Extract the (x, y) coordinate from the center of the cell holding the provided text.  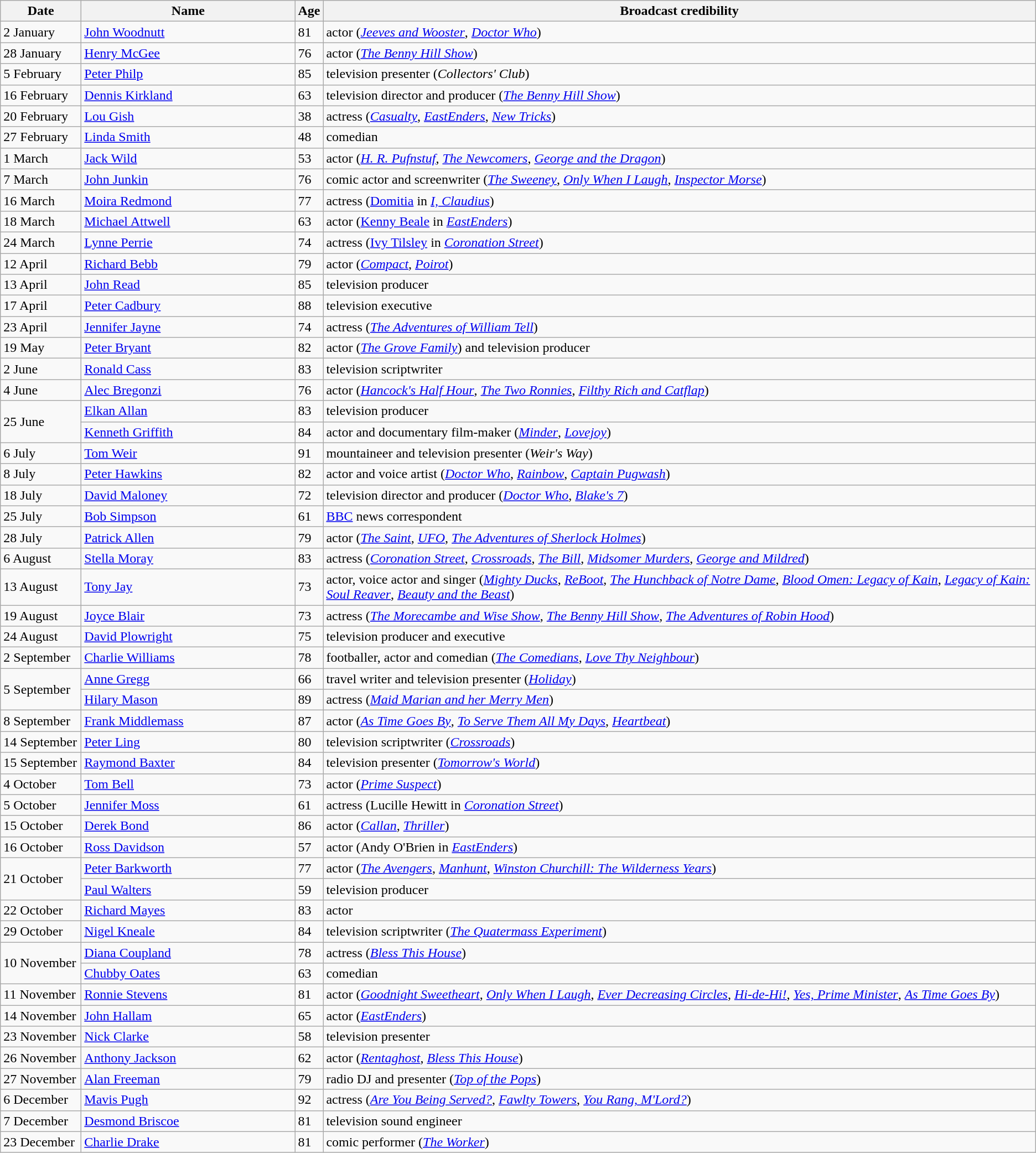
Frank Middlemass (188, 721)
Peter Philp (188, 74)
Peter Hawkins (188, 474)
actress (Are You Being Served?, Fawlty Towers, You Rang, M'Lord?) (680, 1100)
28 January (41, 53)
Richard Mayes (188, 910)
4 June (41, 390)
Linda Smith (188, 137)
actress (Ivy Tilsley in Coronation Street) (680, 242)
6 December (41, 1100)
Anne Gregg (188, 679)
footballer, actor and comedian (The Comedians, Love Thy Neighbour) (680, 658)
radio DJ and presenter (Top of the Pops) (680, 1079)
Age (309, 11)
86 (309, 826)
Nick Clarke (188, 1037)
Jennifer Moss (188, 805)
28 July (41, 537)
Richard Bebb (188, 264)
Broadcast credibility (680, 11)
18 July (41, 495)
23 April (41, 327)
6 July (41, 453)
27 February (41, 137)
actor and voice artist (Doctor Who, Rainbow, Captain Pugwash) (680, 474)
24 August (41, 637)
Name (188, 11)
travel writer and television presenter (Holiday) (680, 679)
Diana Coupland (188, 952)
1 March (41, 158)
14 November (41, 1016)
8 September (41, 721)
Ronnie Stevens (188, 995)
10 November (41, 963)
BBC news correspondent (680, 516)
Peter Ling (188, 742)
16 March (41, 200)
television sound engineer (680, 1121)
11 November (41, 995)
8 July (41, 474)
38 (309, 116)
Bob Simpson (188, 516)
Charlie Williams (188, 658)
John Hallam (188, 1016)
comic actor and screenwriter (The Sweeney, Only When I Laugh, Inspector Morse) (680, 179)
27 November (41, 1079)
television presenter (680, 1037)
television scriptwriter (Crossroads) (680, 742)
13 April (41, 285)
television director and producer (Doctor Who, Blake's 7) (680, 495)
Tony Jay (188, 586)
actor (Rentaghost, Bless This House) (680, 1058)
Jennifer Jayne (188, 327)
65 (309, 1016)
62 (309, 1058)
Charlie Drake (188, 1142)
4 October (41, 784)
actor (The Avengers, Manhunt, Winston Churchill: The Wilderness Years) (680, 868)
6 August (41, 558)
2 June (41, 369)
7 March (41, 179)
Kenneth Griffith (188, 432)
actor (Prime Suspect) (680, 784)
television executive (680, 306)
Alec Bregonzi (188, 390)
television scriptwriter (680, 369)
Ross Davidson (188, 847)
92 (309, 1100)
66 (309, 679)
actor (Callan, Thriller) (680, 826)
comic performer (The Worker) (680, 1142)
Anthony Jackson (188, 1058)
13 August (41, 586)
Dennis Kirkland (188, 95)
John Read (188, 285)
Paul Walters (188, 889)
David Maloney (188, 495)
Peter Bryant (188, 348)
Hilary Mason (188, 700)
19 August (41, 616)
18 March (41, 221)
John Junkin (188, 179)
actress (Maid Marian and her Merry Men) (680, 700)
21 October (41, 879)
26 November (41, 1058)
actress (The Adventures of William Tell) (680, 327)
23 November (41, 1037)
television producer and executive (680, 637)
Lou Gish (188, 116)
88 (309, 306)
2 September (41, 658)
16 October (41, 847)
Chubby Oates (188, 974)
mountaineer and television presenter (Weir's Way) (680, 453)
87 (309, 721)
Peter Barkworth (188, 868)
actor (680, 910)
actor (Kenny Beale in EastEnders) (680, 221)
Lynne Perrie (188, 242)
actor (The Saint, UFO, The Adventures of Sherlock Holmes) (680, 537)
actress (Lucille Hewitt in Coronation Street) (680, 805)
actor (As Time Goes By, To Serve Them All My Days, Heartbeat) (680, 721)
Jack Wild (188, 158)
John Woodnutt (188, 32)
80 (309, 742)
actress (Casualty, EastEnders, New Tricks) (680, 116)
actress (Coronation Street, Crossroads, The Bill, Midsomer Murders, George and Mildred) (680, 558)
Alan Freeman (188, 1079)
75 (309, 637)
25 July (41, 516)
television director and producer (The Benny Hill Show) (680, 95)
24 March (41, 242)
Tom Bell (188, 784)
Derek Bond (188, 826)
29 October (41, 931)
72 (309, 495)
David Plowright (188, 637)
Henry McGee (188, 53)
actor and documentary film-maker (Minder, Lovejoy) (680, 432)
23 December (41, 1142)
Patrick Allen (188, 537)
Michael Attwell (188, 221)
17 April (41, 306)
89 (309, 700)
television scriptwriter (The Quatermass Experiment) (680, 931)
actor (Compact, Poirot) (680, 264)
Ronald Cass (188, 369)
actress (Domitia in I, Claudius) (680, 200)
Date (41, 11)
48 (309, 137)
Moira Redmond (188, 200)
2 January (41, 32)
5 October (41, 805)
Nigel Kneale (188, 931)
actor (EastEnders) (680, 1016)
actor (Goodnight Sweetheart, Only When I Laugh, Ever Decreasing Circles, Hi-de-Hi!, Yes, Prime Minister, As Time Goes By) (680, 995)
14 September (41, 742)
actor (The Benny Hill Show) (680, 53)
53 (309, 158)
15 October (41, 826)
57 (309, 847)
Peter Cadbury (188, 306)
5 September (41, 689)
Mavis Pugh (188, 1100)
22 October (41, 910)
91 (309, 453)
20 February (41, 116)
actress (The Morecambe and Wise Show, The Benny Hill Show, The Adventures of Robin Hood) (680, 616)
Stella Moray (188, 558)
16 February (41, 95)
television presenter (Tomorrow's World) (680, 763)
5 February (41, 74)
actor (H. R. Pufnstuf, The Newcomers, George and the Dragon) (680, 158)
19 May (41, 348)
actor (Hancock's Half Hour, The Two Ronnies, Filthy Rich and Catflap) (680, 390)
Tom Weir (188, 453)
7 December (41, 1121)
25 June (41, 422)
58 (309, 1037)
12 April (41, 264)
actor (The Grove Family) and television producer (680, 348)
Raymond Baxter (188, 763)
Elkan Allan (188, 411)
television presenter (Collectors' Club) (680, 74)
59 (309, 889)
15 September (41, 763)
actress (Bless This House) (680, 952)
actor (Jeeves and Wooster, Doctor Who) (680, 32)
Desmond Briscoe (188, 1121)
actor (Andy O'Brien in EastEnders) (680, 847)
Joyce Blair (188, 616)
